Scan for the cell matching the given text and deliver its [X, Y] coordinate at center. 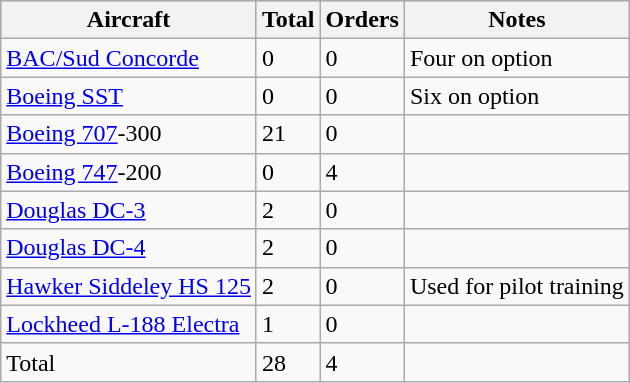
21 [288, 134]
BAC/Sud Concorde [129, 58]
Douglas DC-4 [129, 248]
Used for pilot training [516, 286]
Aircraft [129, 20]
Boeing 707-300 [129, 134]
28 [288, 362]
Six on option [516, 96]
Notes [516, 20]
Orders [362, 20]
Lockheed L-188 Electra [129, 324]
Boeing SST [129, 96]
Douglas DC-3 [129, 210]
Boeing 747-200 [129, 172]
Four on option [516, 58]
Hawker Siddeley HS 125 [129, 286]
1 [288, 324]
